From the cell containing the given text, extract its center point as [x, y] coordinate. 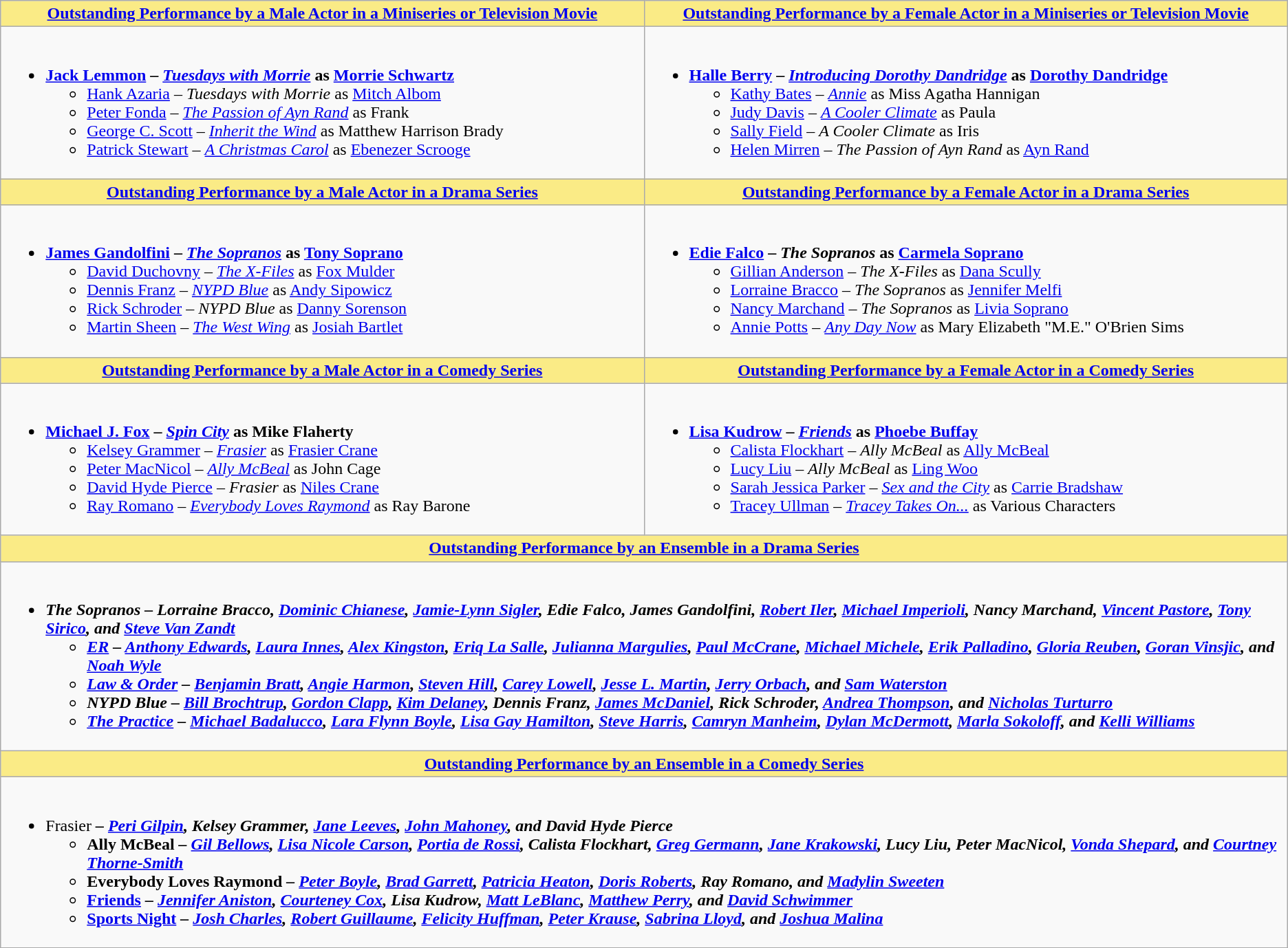
Outstanding Performance by an Ensemble in a Comedy Series [644, 764]
Outstanding Performance by an Ensemble in a Drama Series [644, 548]
Outstanding Performance by a Male Actor in a Miniseries or Television Movie [322, 14]
Outstanding Performance by a Male Actor in a Comedy Series [322, 370]
Outstanding Performance by a Female Actor in a Drama Series [966, 192]
Outstanding Performance by a Female Actor in a Miniseries or Television Movie [966, 14]
Outstanding Performance by a Male Actor in a Drama Series [322, 192]
Outstanding Performance by a Female Actor in a Comedy Series [966, 370]
